Return [X, Y] of the center of cell containing provided text 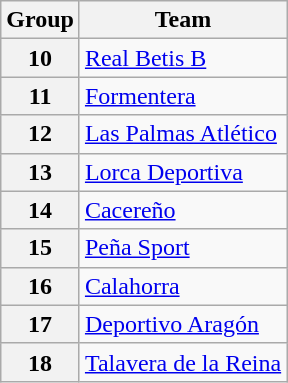
10 [40, 58]
Las Palmas Atlético [182, 134]
Group [40, 20]
Cacereño [182, 210]
14 [40, 210]
Real Betis B [182, 58]
Calahorra [182, 286]
Peña Sport [182, 248]
Team [182, 20]
Lorca Deportiva [182, 172]
18 [40, 362]
15 [40, 248]
11 [40, 96]
Talavera de la Reina [182, 362]
16 [40, 286]
17 [40, 324]
Formentera [182, 96]
12 [40, 134]
13 [40, 172]
Deportivo Aragón [182, 324]
